From the cell containing the given text, extract its center point as (X, Y) coordinate. 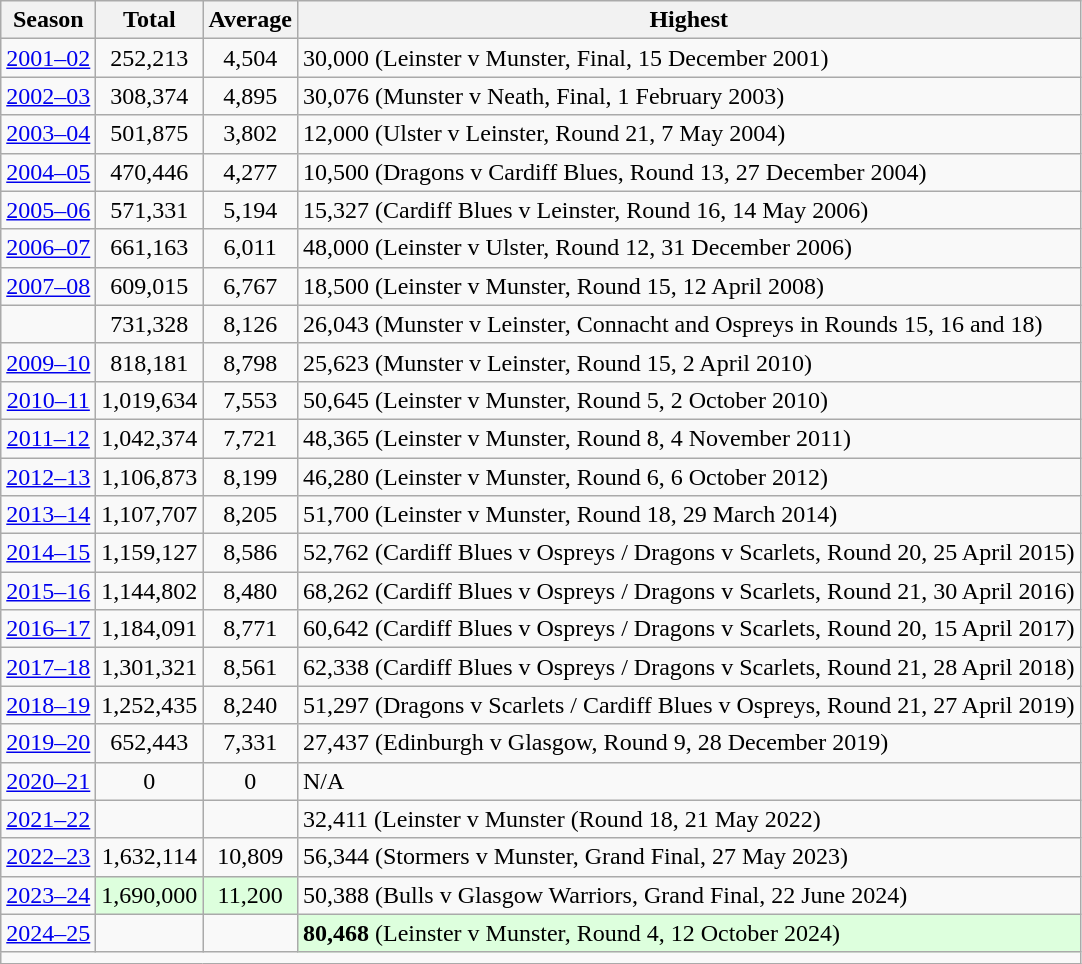
2022–23 (48, 857)
2016–17 (48, 629)
2017–18 (48, 667)
2014–15 (48, 553)
1,301,321 (150, 667)
25,623 (Munster v Leinster, Round 15, 2 April 2010) (688, 362)
56,344 (Stormers v Munster, Grand Final, 27 May 2023) (688, 857)
1,107,707 (150, 515)
Average (250, 20)
2013–14 (48, 515)
501,875 (150, 134)
2024–25 (48, 933)
4,895 (250, 96)
2006–07 (48, 248)
48,365 (Leinster v Munster, Round 8, 4 November 2011) (688, 438)
1,106,873 (150, 477)
1,690,000 (150, 895)
6,767 (250, 286)
62,338 (Cardiff Blues v Ospreys / Dragons v Scarlets, Round 21, 28 April 2018) (688, 667)
15,327 (Cardiff Blues v Leinster, Round 16, 14 May 2006) (688, 210)
2021–22 (48, 819)
5,194 (250, 210)
252,213 (150, 58)
2001–02 (48, 58)
80,468 (Leinster v Munster, Round 4, 12 October 2024) (688, 933)
Highest (688, 20)
11,200 (250, 895)
7,721 (250, 438)
8,586 (250, 553)
2019–20 (48, 743)
8,205 (250, 515)
7,331 (250, 743)
51,297 (Dragons v Scarlets / Cardiff Blues v Ospreys, Round 21, 27 April 2019) (688, 705)
3,802 (250, 134)
8,561 (250, 667)
308,374 (150, 96)
50,388 (Bulls v Glasgow Warriors, Grand Final, 22 June 2024) (688, 895)
2018–19 (48, 705)
2002–03 (48, 96)
8,126 (250, 324)
661,163 (150, 248)
27,437 (Edinburgh v Glasgow, Round 9, 28 December 2019) (688, 743)
46,280 (Leinster v Munster, Round 6, 6 October 2012) (688, 477)
7,553 (250, 400)
32,411 (Leinster v Munster (Round 18, 21 May 2022) (688, 819)
60,642 (Cardiff Blues v Ospreys / Dragons v Scarlets, Round 20, 15 April 2017) (688, 629)
1,252,435 (150, 705)
50,645 (Leinster v Munster, Round 5, 2 October 2010) (688, 400)
571,331 (150, 210)
18,500 (Leinster v Munster, Round 15, 12 April 2008) (688, 286)
1,019,634 (150, 400)
2005–06 (48, 210)
68,262 (Cardiff Blues v Ospreys / Dragons v Scarlets, Round 21, 30 April 2016) (688, 591)
1,184,091 (150, 629)
12,000 (Ulster v Leinster, Round 21, 7 May 2004) (688, 134)
2010–11 (48, 400)
N/A (688, 781)
Season (48, 20)
2015–16 (48, 591)
4,277 (250, 172)
52,762 (Cardiff Blues v Ospreys / Dragons v Scarlets, Round 20, 25 April 2015) (688, 553)
30,076 (Munster v Neath, Final, 1 February 2003) (688, 96)
2023–24 (48, 895)
731,328 (150, 324)
4,504 (250, 58)
Total (150, 20)
609,015 (150, 286)
8,798 (250, 362)
48,000 (Leinster v Ulster, Round 12, 31 December 2006) (688, 248)
2011–12 (48, 438)
10,500 (Dragons v Cardiff Blues, Round 13, 27 December 2004) (688, 172)
1,632,114 (150, 857)
2007–08 (48, 286)
818,181 (150, 362)
652,443 (150, 743)
2003–04 (48, 134)
26,043 (Munster v Leinster, Connacht and Ospreys in Rounds 15, 16 and 18) (688, 324)
8,240 (250, 705)
30,000 (Leinster v Munster, Final, 15 December 2001) (688, 58)
8,771 (250, 629)
1,159,127 (150, 553)
6,011 (250, 248)
8,199 (250, 477)
2020–21 (48, 781)
470,446 (150, 172)
2004–05 (48, 172)
1,042,374 (150, 438)
2012–13 (48, 477)
51,700 (Leinster v Munster, Round 18, 29 March 2014) (688, 515)
8,480 (250, 591)
1,144,802 (150, 591)
10,809 (250, 857)
2009–10 (48, 362)
